From the cell containing the given text, extract its center point as (x, y) coordinate. 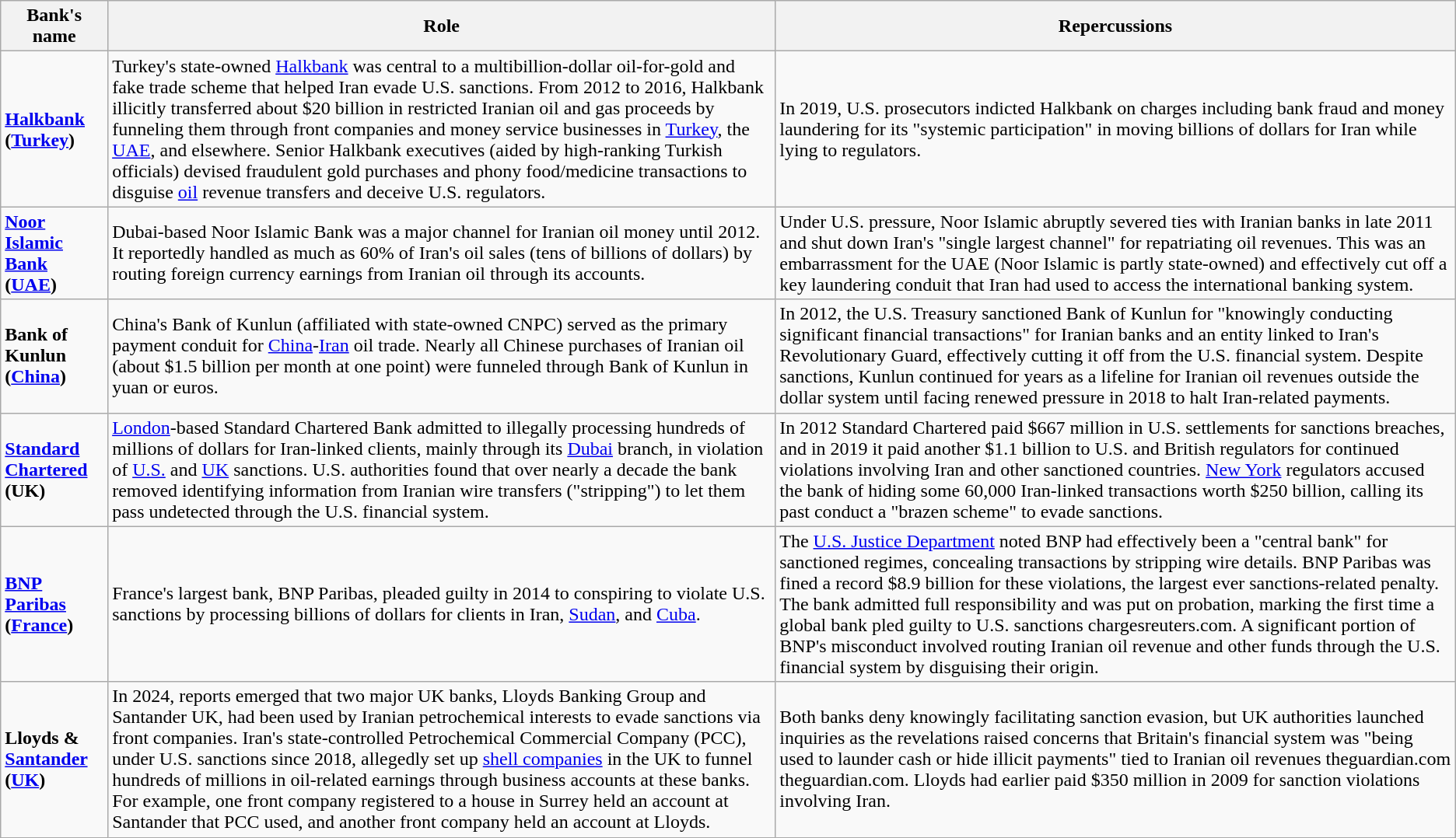
Standard Chartered (UK) (54, 470)
Halkbank (Turkey) (54, 129)
Lloyds & Santander (UK) (54, 759)
Repercussions (1115, 26)
Role (442, 26)
BNP Paribas (France) (54, 604)
Bank's name (54, 26)
Bank of Kunlun (China) (54, 356)
Noor Islamic Bank (UAE) (54, 253)
